Identify which cell holds the provided text, then report its (X, Y) central coordinate. 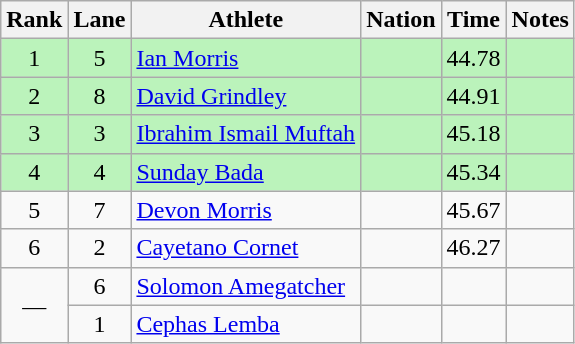
44.91 (474, 96)
45.67 (474, 210)
44.78 (474, 58)
45.18 (474, 134)
Cephas Lemba (246, 324)
Ian Morris (246, 58)
Cayetano Cornet (246, 248)
David Grindley (246, 96)
Nation (401, 20)
Time (474, 20)
Devon Morris (246, 210)
— (34, 305)
Notes (540, 20)
8 (100, 96)
Solomon Amegatcher (246, 286)
46.27 (474, 248)
Sunday Bada (246, 172)
45.34 (474, 172)
Athlete (246, 20)
Ibrahim Ismail Muftah (246, 134)
7 (100, 210)
Rank (34, 20)
Lane (100, 20)
